Find where the given text appears and provide that cell's center as [x, y] coordinate. 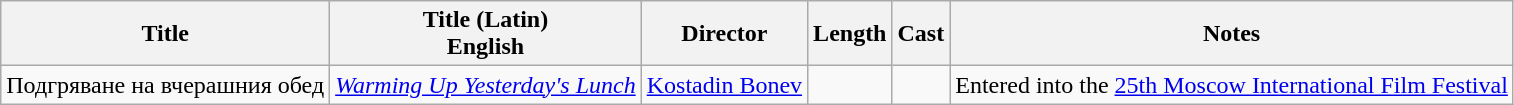
Notes [1232, 34]
Title (Latin)English [486, 34]
Title [166, 34]
Kostadin Bonev [724, 85]
Entered into the 25th Moscow International Film Festival [1232, 85]
Cast [921, 34]
Подгряване на вчерашния обед [166, 85]
Warming Up Yesterday's Lunch [486, 85]
Director [724, 34]
Length [850, 34]
